Determine the [X, Y] coordinate at the center of the cell enclosing the given text.  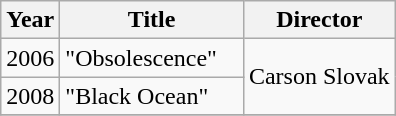
Title [152, 20]
"Black Ocean" [152, 96]
2006 [30, 58]
Carson Slovak [319, 77]
Director [319, 20]
Year [30, 20]
"Obsolescence" [152, 58]
2008 [30, 96]
